Output the [x, y] coordinate of the center of the cell containing the given text.  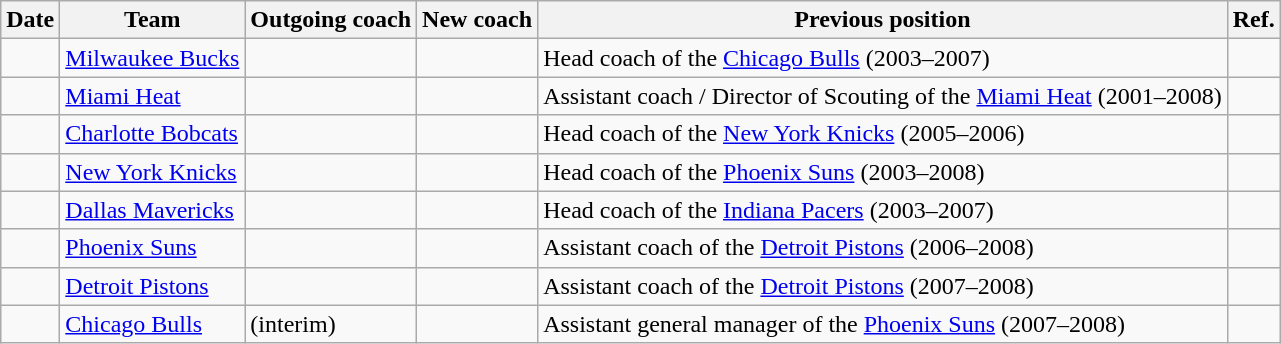
Ref. [1254, 20]
Phoenix Suns [152, 248]
Assistant coach of the Detroit Pistons (2006–2008) [883, 248]
Head coach of the Phoenix Suns (2003–2008) [883, 172]
Assistant coach of the Detroit Pistons (2007–2008) [883, 286]
Charlotte Bobcats [152, 134]
Previous position [883, 20]
Milwaukee Bucks [152, 58]
Chicago Bulls [152, 324]
Dallas Mavericks [152, 210]
Outgoing coach [331, 20]
Team [152, 20]
New coach [478, 20]
Assistant coach / Director of Scouting of the Miami Heat (2001–2008) [883, 96]
Head coach of the Chicago Bulls (2003–2007) [883, 58]
Detroit Pistons [152, 286]
Assistant general manager of the Phoenix Suns (2007–2008) [883, 324]
Head coach of the Indiana Pacers (2003–2007) [883, 210]
Miami Heat [152, 96]
Date [30, 20]
(interim) [331, 324]
Head coach of the New York Knicks (2005–2006) [883, 134]
New York Knicks [152, 172]
